Identify which cell holds the provided text, then report its [X, Y] central coordinate. 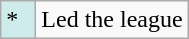
Led the league [112, 20]
* [18, 20]
